Search for the cell housing the specified text and yield its (X, Y) center coordinate. 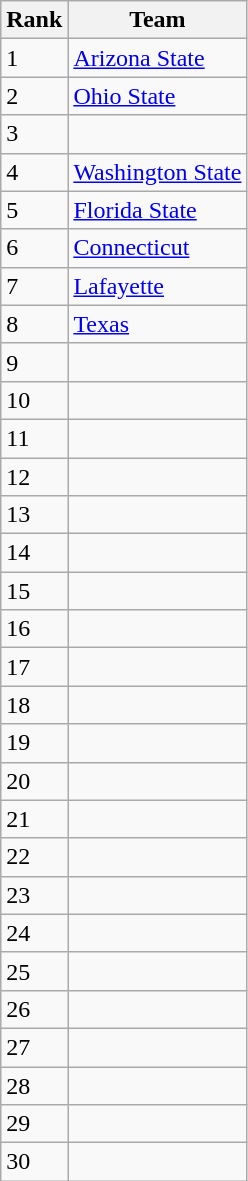
Rank (34, 20)
Lafayette (158, 286)
25 (34, 971)
27 (34, 1047)
Connecticut (158, 248)
23 (34, 895)
9 (34, 362)
Washington State (158, 172)
28 (34, 1085)
7 (34, 286)
17 (34, 667)
Team (158, 20)
Florida State (158, 210)
22 (34, 857)
6 (34, 248)
12 (34, 477)
Ohio State (158, 96)
20 (34, 781)
Arizona State (158, 58)
3 (34, 134)
18 (34, 705)
10 (34, 400)
13 (34, 515)
21 (34, 819)
1 (34, 58)
24 (34, 933)
4 (34, 172)
11 (34, 438)
15 (34, 591)
30 (34, 1162)
2 (34, 96)
19 (34, 743)
29 (34, 1124)
16 (34, 629)
Texas (158, 324)
5 (34, 210)
26 (34, 1009)
14 (34, 553)
8 (34, 324)
